Extract the (X, Y) coordinate from the center of the cell holding the provided text.  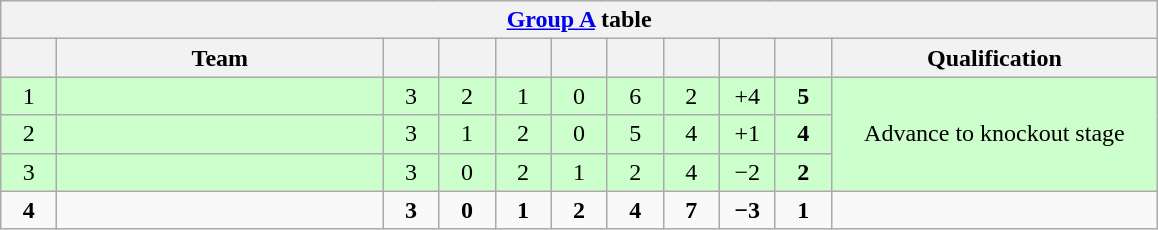
−2 (747, 172)
Team (220, 58)
+4 (747, 96)
Group A table (580, 20)
+1 (747, 134)
6 (635, 96)
7 (691, 210)
Advance to knockout stage (994, 134)
−3 (747, 210)
Qualification (994, 58)
